Locate the cell with the specified text and output its (X, Y) center coordinate. 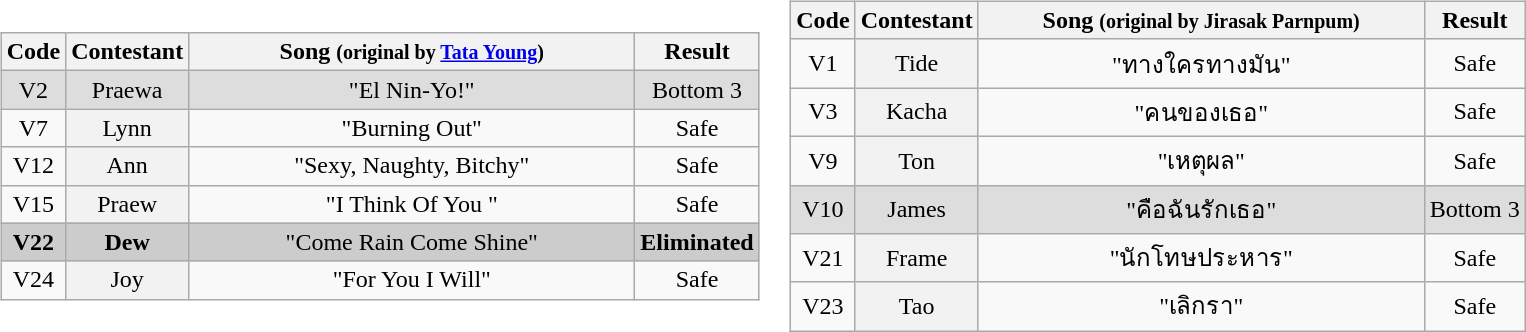
V21 (823, 258)
"Come Rain Come Shine" (412, 242)
"เลิกรา" (1201, 306)
Joy (128, 280)
Praewa (128, 90)
"I Think Of You " (412, 204)
Ton (916, 160)
V22 (33, 242)
Lynn (128, 128)
V1 (823, 64)
James (916, 210)
"Sexy, Naughty, Bitchy" (412, 166)
V12 (33, 166)
V9 (823, 160)
Praew (128, 204)
Tao (916, 306)
"เหตุผล" (1201, 160)
"คือฉันรักเธอ" (1201, 210)
V10 (823, 210)
"นักโทษประหาร" (1201, 258)
"For You I Will" (412, 280)
"Burning Out" (412, 128)
Kacha (916, 112)
"El Nin-Yo!" (412, 90)
V2 (33, 90)
V3 (823, 112)
Ann (128, 166)
V24 (33, 280)
"ทางใครทางมัน" (1201, 64)
Tide (916, 64)
Song (original by Tata Young) (412, 52)
V7 (33, 128)
Song (original by Jirasak Parnpum) (1201, 20)
Dew (128, 242)
Frame (916, 258)
V15 (33, 204)
V23 (823, 306)
Eliminated (697, 242)
"คนของเธอ" (1201, 112)
